Search for the cell housing the specified text and yield its (x, y) center coordinate. 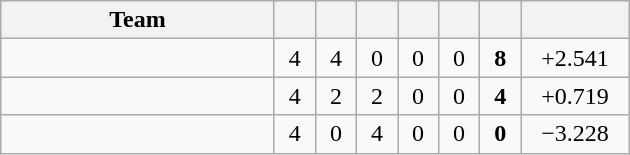
8 (500, 58)
+0.719 (576, 96)
−3.228 (576, 134)
Team (138, 20)
+2.541 (576, 58)
